From the cell containing the given text, extract its center point as (x, y) coordinate. 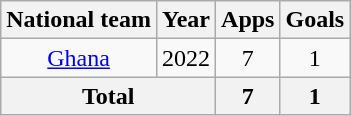
Goals (315, 20)
2022 (186, 58)
Total (108, 96)
National team (79, 20)
Apps (248, 20)
Ghana (79, 58)
Year (186, 20)
